Return the (x, y) coordinate for the center point of the cell that contains the specified text.  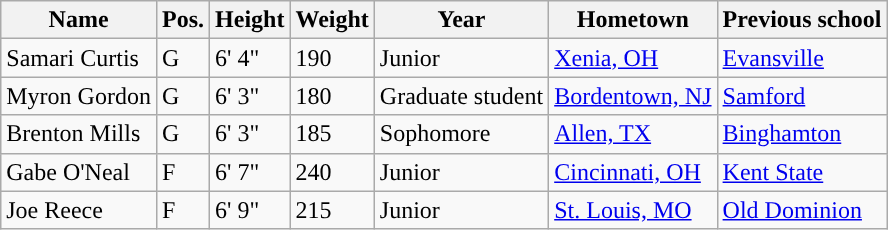
Cincinnati, OH (633, 172)
Year (461, 20)
6' 4" (250, 58)
Hometown (633, 20)
240 (332, 172)
Samari Curtis (79, 58)
Allen, TX (633, 134)
Old Dominion (802, 210)
215 (332, 210)
St. Louis, MO (633, 210)
Joe Reece (79, 210)
190 (332, 58)
Sophomore (461, 134)
Bordentown, NJ (633, 96)
6' 7" (250, 172)
Myron Gordon (79, 96)
Name (79, 20)
Samford (802, 96)
Pos. (182, 20)
Previous school (802, 20)
Graduate student (461, 96)
Brenton Mills (79, 134)
Binghamton (802, 134)
Gabe O'Neal (79, 172)
Weight (332, 20)
185 (332, 134)
Kent State (802, 172)
Height (250, 20)
6' 9" (250, 210)
Xenia, OH (633, 58)
180 (332, 96)
Evansville (802, 58)
